Provide the [X, Y] coordinate of the cell's center where the given text is located.  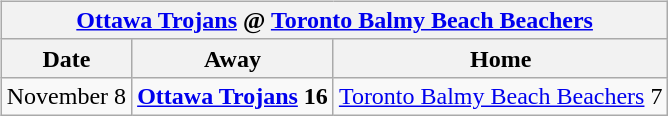
Home [500, 58]
November 8 [66, 96]
Away [233, 58]
Toronto Balmy Beach Beachers 7 [500, 96]
Ottawa Trojans @ Toronto Balmy Beach Beachers [334, 20]
Date [66, 58]
Ottawa Trojans 16 [233, 96]
